Pinpoint the cell where the given text exists, returning its [x, y] midpoint coordinate. 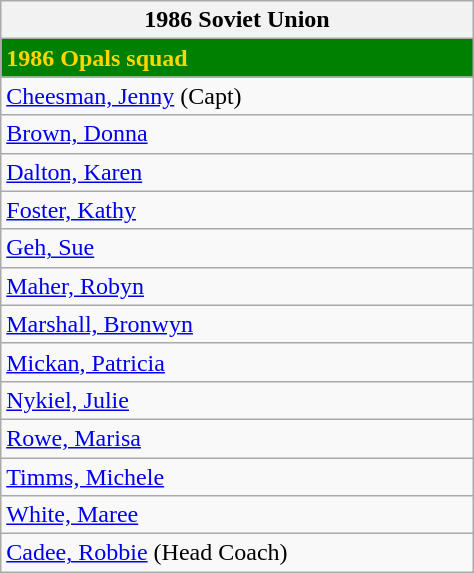
Geh, Sue [237, 248]
Nykiel, Julie [237, 400]
Marshall, Bronwyn [237, 324]
Mickan, Patricia [237, 362]
Foster, Kathy [237, 210]
Timms, Michele [237, 477]
Cadee, Robbie (Head Coach) [237, 553]
White, Maree [237, 515]
Dalton, Karen [237, 172]
Rowe, Marisa [237, 438]
Brown, Donna [237, 134]
1986 Soviet Union [237, 20]
Maher, Robyn [237, 286]
1986 Opals squad [237, 58]
Cheesman, Jenny (Capt) [237, 96]
